Output the (x, y) coordinate of the center of the cell containing the given text.  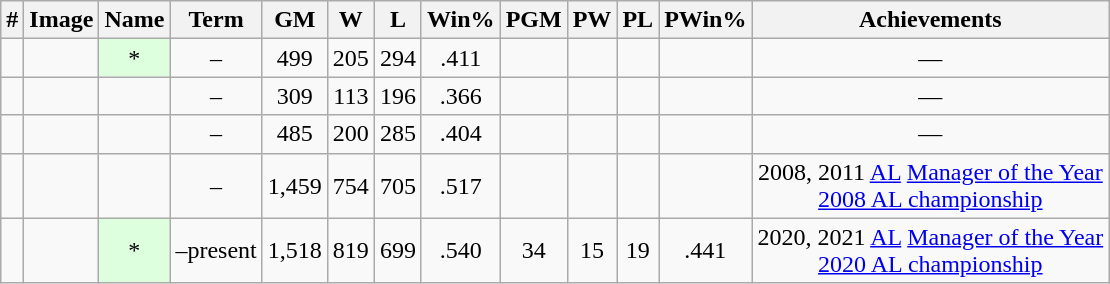
PWin% (706, 20)
Win% (460, 20)
485 (294, 134)
L (398, 20)
.441 (706, 250)
2020, 2021 AL Manager of the Year2020 AL championship (930, 250)
19 (638, 250)
699 (398, 250)
113 (350, 96)
309 (294, 96)
205 (350, 58)
.366 (460, 96)
34 (534, 250)
819 (350, 250)
–present (216, 250)
200 (350, 134)
Achievements (930, 20)
.404 (460, 134)
294 (398, 58)
15 (592, 250)
PL (638, 20)
1,518 (294, 250)
Image (62, 20)
# (12, 20)
GM (294, 20)
2008, 2011 AL Manager of the Year2008 AL championship (930, 186)
PGM (534, 20)
285 (398, 134)
754 (350, 186)
196 (398, 96)
.517 (460, 186)
.540 (460, 250)
Name (134, 20)
.411 (460, 58)
Term (216, 20)
705 (398, 186)
PW (592, 20)
499 (294, 58)
W (350, 20)
1,459 (294, 186)
